Search for the cell housing the specified text and yield its (X, Y) center coordinate. 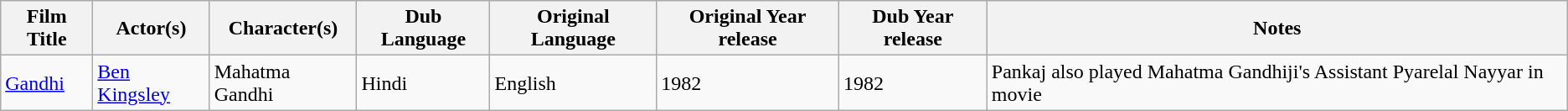
Hindi (424, 82)
Original Year release (748, 29)
Actor(s) (151, 29)
Ben Kingsley (151, 82)
Film Title (47, 29)
Character(s) (283, 29)
English (573, 82)
Gandhi (47, 82)
Original Language (573, 29)
Dub Language (424, 29)
Pankaj also played Mahatma Gandhiji's Assistant Pyarelal Nayyar in movie (1277, 82)
Notes (1277, 29)
Dub Year release (913, 29)
Mahatma Gandhi (283, 82)
